Provide the (x, y) coordinate of the cell's center where the given text is located.  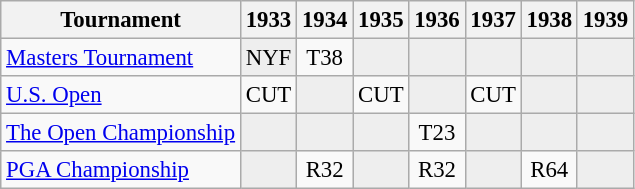
1939 (605, 20)
1935 (381, 20)
1934 (325, 20)
The Open Championship (121, 133)
T38 (325, 58)
Tournament (121, 20)
NYF (268, 58)
1936 (437, 20)
1933 (268, 20)
1937 (493, 20)
U.S. Open (121, 95)
R64 (549, 170)
Masters Tournament (121, 58)
T23 (437, 133)
PGA Championship (121, 170)
1938 (549, 20)
